For the text-containing cell, return its midpoint in [x, y] coordinate format. 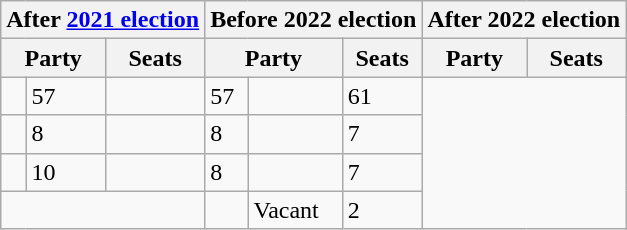
Vacant [295, 210]
After 2021 election [103, 20]
After 2022 election [524, 20]
2 [382, 210]
Before 2022 election [314, 20]
10 [66, 172]
61 [382, 96]
